Capture the cell that displays the provided text and extract its [x, y] central coordinate. 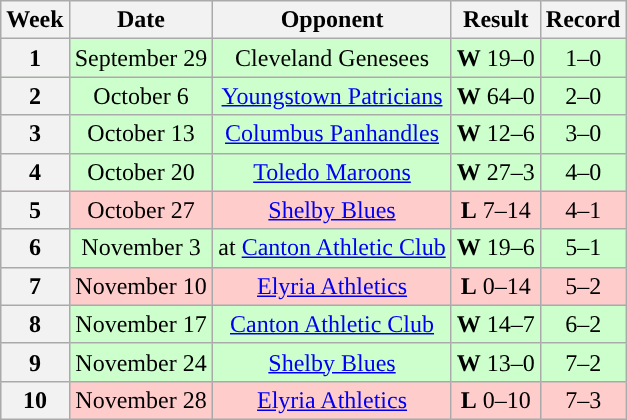
October 27 [141, 210]
October 20 [141, 172]
November 10 [141, 286]
Cleveland Genesees [332, 58]
5 [35, 210]
7 [35, 286]
at Canton Athletic Club [332, 248]
Youngstown Patricians [332, 96]
8 [35, 324]
Columbus Panhandles [332, 134]
1 [35, 58]
L 0–10 [496, 400]
Result [496, 20]
October 6 [141, 96]
W 19–0 [496, 58]
W 12–6 [496, 134]
3 [35, 134]
Canton Athletic Club [332, 324]
November 17 [141, 324]
7–3 [583, 400]
September 29 [141, 58]
7–2 [583, 362]
October 13 [141, 134]
5–2 [583, 286]
W 14–7 [496, 324]
W 64–0 [496, 96]
November 24 [141, 362]
6 [35, 248]
November 28 [141, 400]
4–0 [583, 172]
Record [583, 20]
4 [35, 172]
4–1 [583, 210]
Toledo Maroons [332, 172]
W 19–6 [496, 248]
L 0–14 [496, 286]
5–1 [583, 248]
1–0 [583, 58]
3–0 [583, 134]
W 13–0 [496, 362]
2–0 [583, 96]
2 [35, 96]
Opponent [332, 20]
Date [141, 20]
W 27–3 [496, 172]
L 7–14 [496, 210]
Week [35, 20]
6–2 [583, 324]
November 3 [141, 248]
10 [35, 400]
9 [35, 362]
